Return the (x, y) coordinate for the center point of the cell that contains the specified text.  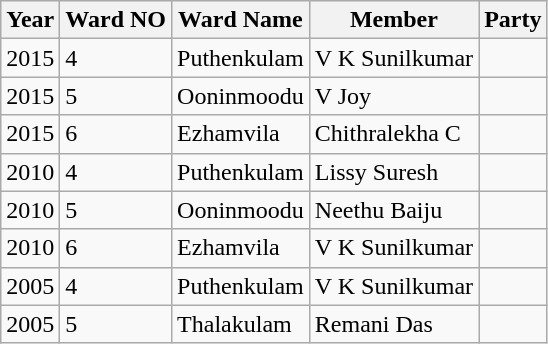
Ward NO (116, 20)
Member (394, 20)
Neethu Baiju (394, 210)
Thalakulam (241, 324)
Remani Das (394, 324)
Lissy Suresh (394, 172)
Party (513, 20)
V Joy (394, 96)
Year (30, 20)
Ward Name (241, 20)
Chithralekha C (394, 134)
